Detect which cell encompasses the target text, then output its (X, Y) center coordinate. 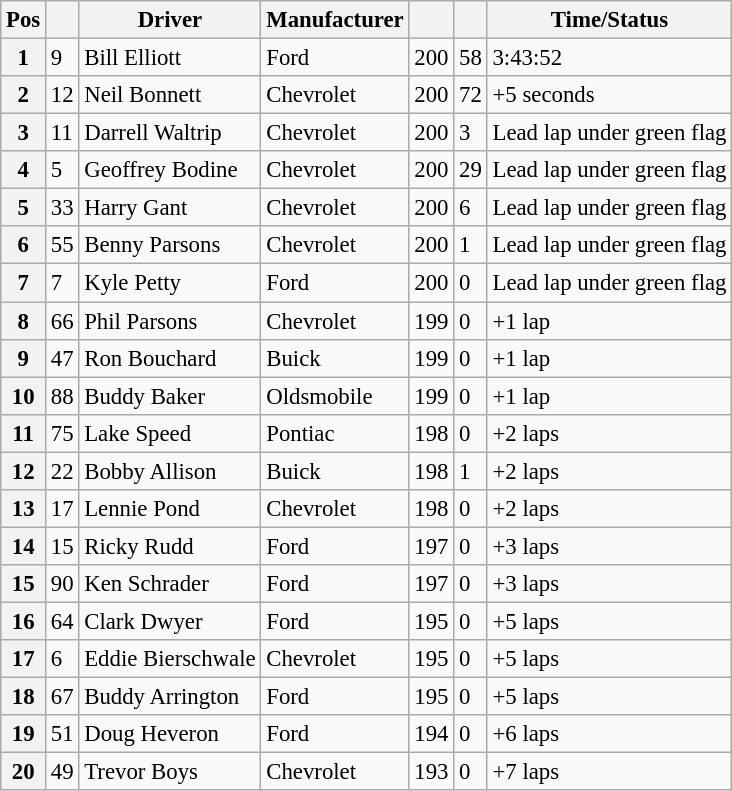
8 (24, 321)
Bobby Allison (170, 471)
75 (62, 433)
Clark Dwyer (170, 621)
16 (24, 621)
49 (62, 772)
+6 laps (610, 734)
90 (62, 584)
Time/Status (610, 20)
72 (470, 95)
193 (432, 772)
2 (24, 95)
67 (62, 697)
66 (62, 321)
Geoffrey Bodine (170, 170)
Neil Bonnett (170, 95)
18 (24, 697)
51 (62, 734)
47 (62, 358)
10 (24, 396)
Phil Parsons (170, 321)
+7 laps (610, 772)
194 (432, 734)
Bill Elliott (170, 58)
+5 seconds (610, 95)
20 (24, 772)
88 (62, 396)
19 (24, 734)
Trevor Boys (170, 772)
Doug Heveron (170, 734)
Ron Bouchard (170, 358)
Manufacturer (335, 20)
4 (24, 170)
3:43:52 (610, 58)
Pos (24, 20)
Oldsmobile (335, 396)
Pontiac (335, 433)
64 (62, 621)
Ken Schrader (170, 584)
Lennie Pond (170, 509)
33 (62, 208)
Harry Gant (170, 208)
29 (470, 170)
Driver (170, 20)
Buddy Baker (170, 396)
Lake Speed (170, 433)
Kyle Petty (170, 283)
14 (24, 546)
13 (24, 509)
Darrell Waltrip (170, 133)
Ricky Rudd (170, 546)
Benny Parsons (170, 245)
55 (62, 245)
Eddie Bierschwale (170, 659)
58 (470, 58)
Buddy Arrington (170, 697)
22 (62, 471)
